Search for the cell housing the specified text and yield its [X, Y] center coordinate. 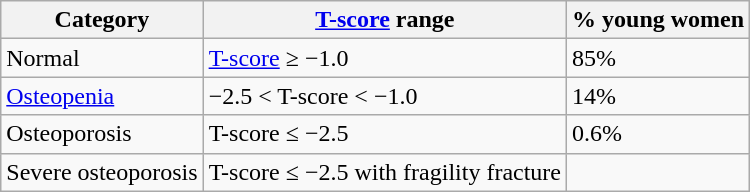
Osteopenia [102, 96]
85% [658, 58]
Category [102, 20]
T-score range [384, 20]
0.6% [658, 134]
−2.5 < T-score < −1.0 [384, 96]
T-score ≤ −2.5 with fragility fracture [384, 172]
T-score ≤ −2.5 [384, 134]
% young women [658, 20]
Severe osteoporosis [102, 172]
Osteoporosis [102, 134]
Normal [102, 58]
14% [658, 96]
T-score ≥ −1.0 [384, 58]
